Return the [X, Y] coordinate for the center point of the cell that contains the specified text.  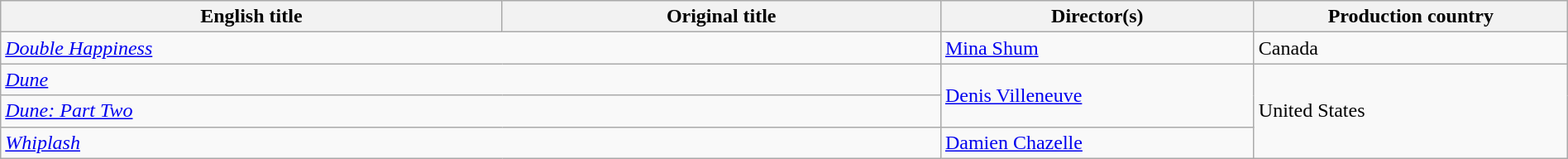
Dune: Part Two [471, 111]
Mina Shum [1097, 48]
Director(s) [1097, 17]
Denis Villeneuve [1097, 95]
Whiplash [471, 142]
Double Happiness [471, 48]
Production country [1411, 17]
Dune [471, 79]
Original title [721, 17]
English title [251, 17]
Canada [1411, 48]
United States [1411, 111]
Damien Chazelle [1097, 142]
